Extract the (x, y) coordinate from the center of the cell holding the provided text.  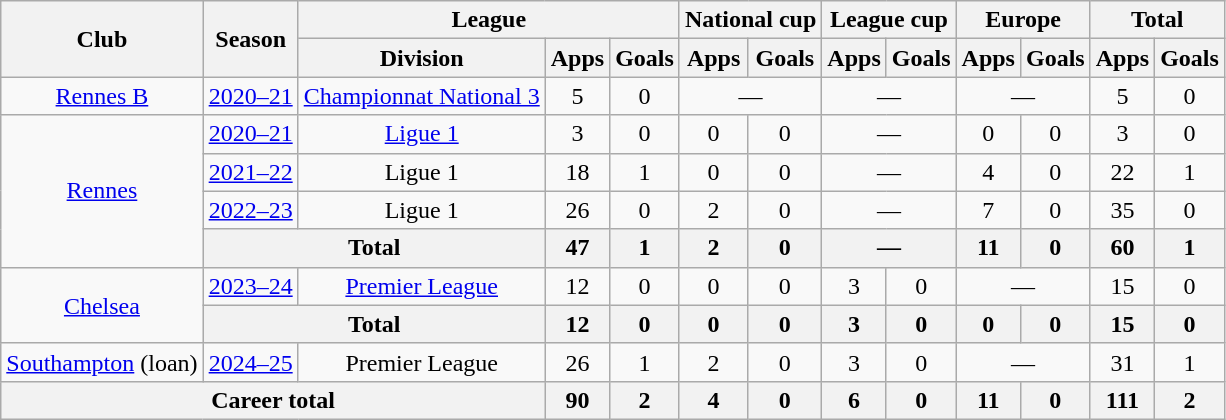
111 (1122, 400)
Division (422, 58)
2023–24 (250, 286)
Chelsea (102, 305)
Europe (1023, 20)
League (488, 20)
Southampton (loan) (102, 362)
18 (577, 172)
League cup (889, 20)
90 (577, 400)
35 (1122, 210)
2024–25 (250, 362)
6 (854, 400)
60 (1122, 248)
7 (988, 210)
2021–22 (250, 172)
Championnat National 3 (422, 96)
National cup (750, 20)
Career total (273, 400)
Rennes (102, 191)
22 (1122, 172)
Rennes B (102, 96)
Season (250, 39)
Club (102, 39)
2022–23 (250, 210)
47 (577, 248)
31 (1122, 362)
